Detect which cell encompasses the target text, then output its (X, Y) center coordinate. 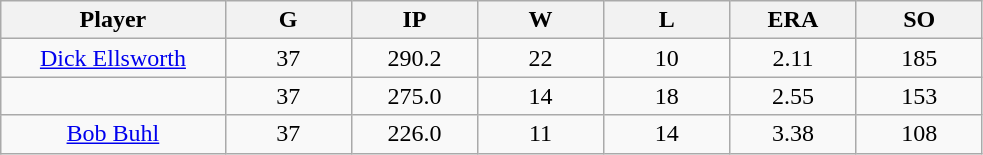
2.55 (793, 96)
G (288, 20)
108 (919, 134)
11 (540, 134)
2.11 (793, 58)
22 (540, 58)
ERA (793, 20)
3.38 (793, 134)
IP (414, 20)
L (667, 20)
185 (919, 58)
W (540, 20)
18 (667, 96)
Player (113, 20)
290.2 (414, 58)
SO (919, 20)
275.0 (414, 96)
226.0 (414, 134)
10 (667, 58)
153 (919, 96)
Dick Ellsworth (113, 58)
Bob Buhl (113, 134)
